Return (x, y) of the center of cell containing provided text 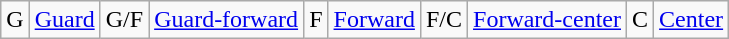
F (316, 20)
Guard (64, 20)
Guard-forward (226, 20)
G (15, 20)
Forward (374, 20)
Forward-center (548, 20)
G/F (124, 20)
C (640, 20)
F/C (444, 20)
Center (692, 20)
